Identify which cell holds the provided text, then report its (X, Y) central coordinate. 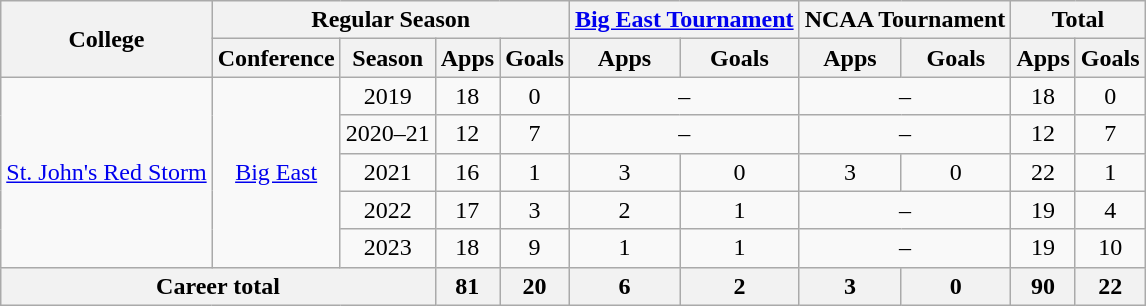
6 (624, 286)
2021 (388, 172)
2022 (388, 210)
Career total (218, 286)
16 (467, 172)
Conference (276, 58)
81 (467, 286)
Total (1078, 20)
2023 (388, 248)
20 (535, 286)
90 (1043, 286)
10 (1110, 248)
Regular Season (390, 20)
9 (535, 248)
2019 (388, 96)
2020–21 (388, 134)
Big East (276, 172)
Big East Tournament (684, 20)
17 (467, 210)
Season (388, 58)
NCAA Tournament (905, 20)
College (106, 39)
St. John's Red Storm (106, 172)
4 (1110, 210)
